Scan for the cell matching the given text and deliver its (x, y) coordinate at center. 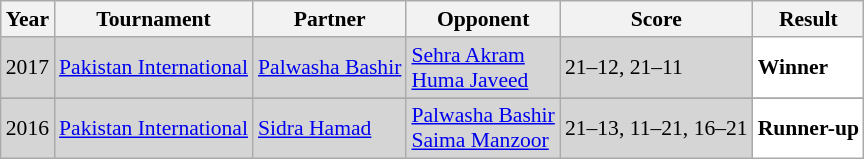
Year (28, 19)
21–13, 11–21, 16–21 (656, 128)
Score (656, 19)
Partner (330, 19)
2017 (28, 68)
Runner-up (808, 128)
Result (808, 19)
Palwasha Bashir Saima Manzoor (482, 128)
Sehra Akram Huma Javeed (482, 68)
Opponent (482, 19)
Tournament (154, 19)
2016 (28, 128)
Sidra Hamad (330, 128)
Palwasha Bashir (330, 68)
21–12, 21–11 (656, 68)
Winner (808, 68)
